Determine the [X, Y] coordinate at the center of the cell enclosing the given text.  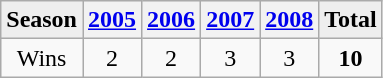
Total [351, 20]
Season [42, 20]
2008 [290, 20]
2007 [230, 20]
10 [351, 58]
2006 [172, 20]
Wins [42, 58]
2005 [112, 20]
